Return the (X, Y) coordinate for the center point of the cell that contains the specified text.  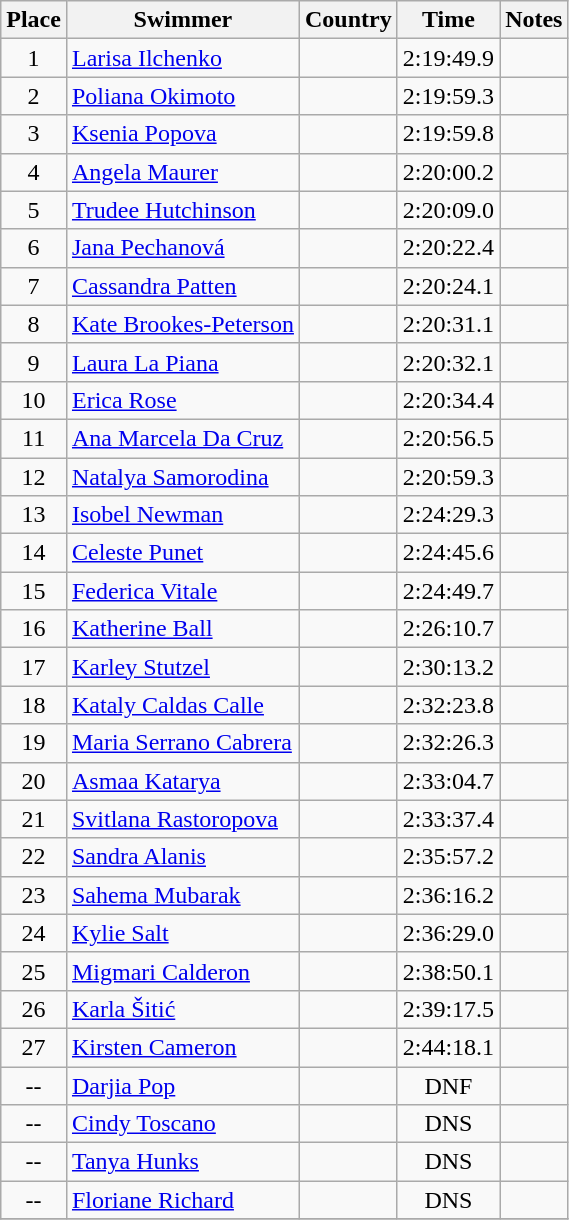
Kataly Caldas Calle (182, 705)
7 (34, 286)
2:44:18.1 (448, 1047)
4 (34, 172)
Kate Brookes-Peterson (182, 324)
2:19:49.9 (448, 58)
25 (34, 971)
Ksenia Popova (182, 134)
Celeste Punet (182, 553)
Time (448, 20)
14 (34, 553)
Isobel Newman (182, 515)
9 (34, 362)
2:20:22.4 (448, 248)
3 (34, 134)
Darjia Pop (182, 1085)
Cindy Toscano (182, 1124)
2:20:56.5 (448, 438)
19 (34, 743)
2:20:09.0 (448, 210)
2:33:37.4 (448, 819)
DNF (448, 1085)
2:38:50.1 (448, 971)
Tanya Hunks (182, 1162)
5 (34, 210)
Kylie Salt (182, 933)
12 (34, 477)
2:20:34.4 (448, 400)
Ana Marcela Da Cruz (182, 438)
24 (34, 933)
2:19:59.3 (448, 96)
Natalya Samorodina (182, 477)
2:32:26.3 (448, 743)
11 (34, 438)
21 (34, 819)
2:32:23.8 (448, 705)
Notes (534, 20)
Karley Stutzel (182, 667)
2:39:17.5 (448, 1009)
2:36:29.0 (448, 933)
6 (34, 248)
Asmaa Katarya (182, 781)
Migmari Calderon (182, 971)
2:19:59.8 (448, 134)
Kirsten Cameron (182, 1047)
Sandra Alanis (182, 857)
2:24:45.6 (448, 553)
Place (34, 20)
Swimmer (182, 20)
2:26:10.7 (448, 629)
23 (34, 895)
Angela Maurer (182, 172)
Sahema Mubarak (182, 895)
Maria Serrano Cabrera (182, 743)
22 (34, 857)
17 (34, 667)
Svitlana Rastoropova (182, 819)
20 (34, 781)
Cassandra Patten (182, 286)
2:33:04.7 (448, 781)
13 (34, 515)
Federica Vitale (182, 591)
Karla Šitić (182, 1009)
2:20:00.2 (448, 172)
Floriane Richard (182, 1200)
2:24:29.3 (448, 515)
2:20:31.1 (448, 324)
2:20:24.1 (448, 286)
2:20:32.1 (448, 362)
2 (34, 96)
16 (34, 629)
10 (34, 400)
Trudee Hutchinson (182, 210)
Poliana Okimoto (182, 96)
1 (34, 58)
27 (34, 1047)
2:24:49.7 (448, 591)
Erica Rose (182, 400)
Larisa Ilchenko (182, 58)
2:20:59.3 (448, 477)
Laura La Piana (182, 362)
Country (348, 20)
26 (34, 1009)
2:30:13.2 (448, 667)
Katherine Ball (182, 629)
8 (34, 324)
18 (34, 705)
2:36:16.2 (448, 895)
2:35:57.2 (448, 857)
15 (34, 591)
Jana Pechanová (182, 248)
